Extract the (x, y) coordinate from the center of the cell holding the provided text.  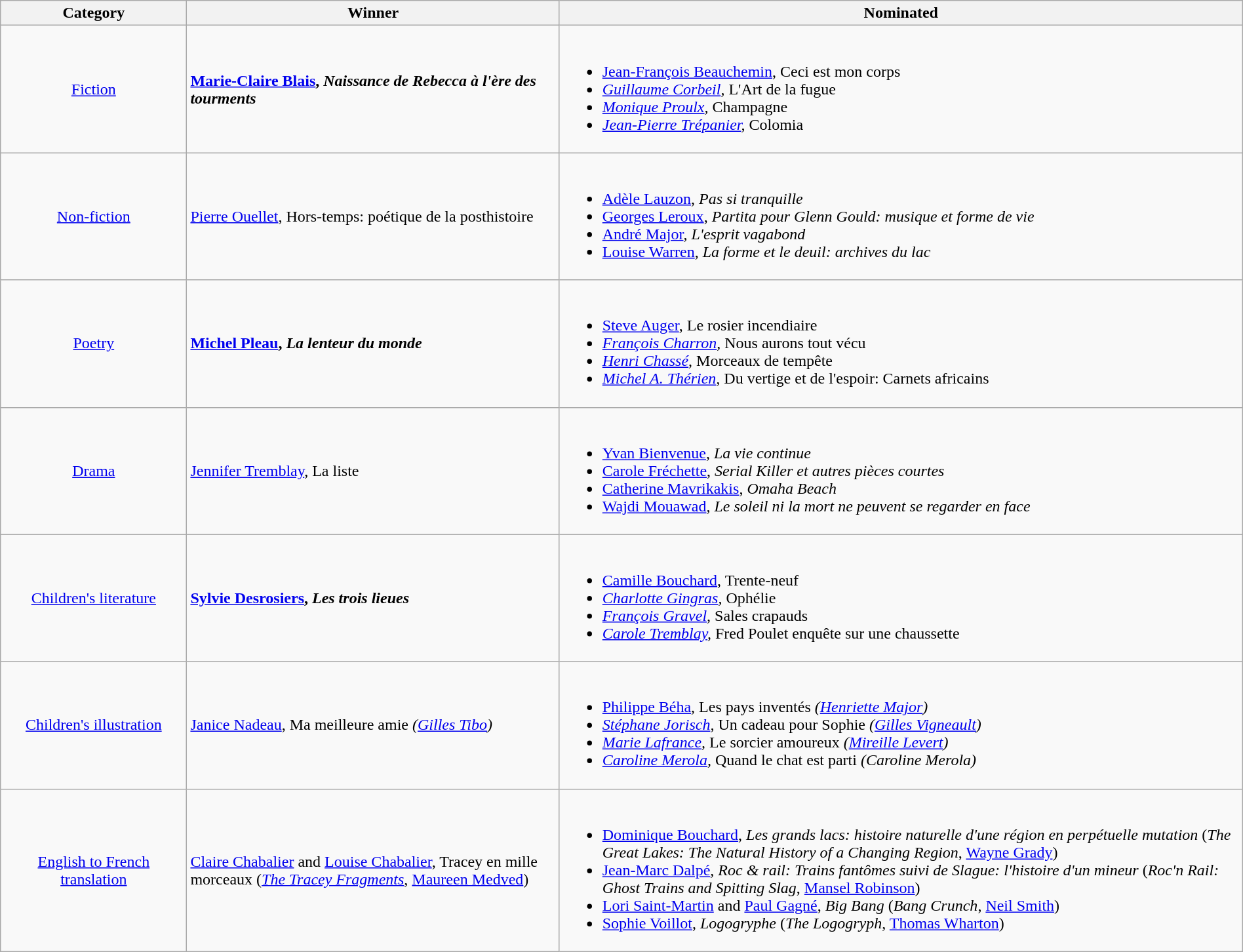
Category (94, 13)
English to French translation (94, 870)
Non-fiction (94, 216)
Camille Bouchard, Trente-neufCharlotte Gingras, OphélieFrançois Gravel, Sales crapaudsCarole Tremblay, Fred Poulet enquête sur une chaussette (901, 598)
Children's literature (94, 598)
Drama (94, 471)
Jennifer Tremblay, La liste (373, 471)
Claire Chabalier and Louise Chabalier, Tracey en mille morceaux (The Tracey Fragments, Maureen Medved) (373, 870)
Michel Pleau, La lenteur du monde (373, 344)
Marie-Claire Blais, Naissance de Rebecca à l'ère des tourments (373, 89)
Children's illustration (94, 725)
Jean-François Beauchemin, Ceci est mon corpsGuillaume Corbeil, L'Art de la fugueMonique Proulx, ChampagneJean-Pierre Trépanier, Colomia (901, 89)
Sylvie Desrosiers, Les trois lieues (373, 598)
Fiction (94, 89)
Winner (373, 13)
Poetry (94, 344)
Pierre Ouellet, Hors-temps: poétique de la posthistoire (373, 216)
Janice Nadeau, Ma meilleure amie (Gilles Tibo) (373, 725)
Nominated (901, 13)
